Pinpoint the cell where the given text exists, returning its (x, y) midpoint coordinate. 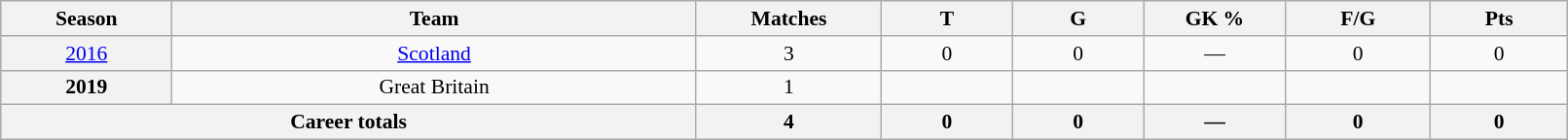
2019 (87, 87)
1 (788, 87)
Scotland (434, 53)
G (1078, 18)
GK % (1215, 18)
T (948, 18)
Pts (1499, 18)
Team (434, 18)
Career totals (348, 122)
Season (87, 18)
2016 (87, 53)
4 (788, 122)
Matches (788, 18)
F/G (1358, 18)
3 (788, 53)
Great Britain (434, 87)
